Return the [x, y] coordinate for the center point of the cell that contains the specified text.  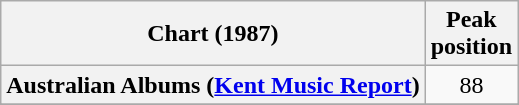
Chart (1987) [213, 34]
Peakposition [471, 34]
Australian Albums (Kent Music Report) [213, 85]
88 [471, 85]
